Detect which cell encompasses the target text, then output its [x, y] center coordinate. 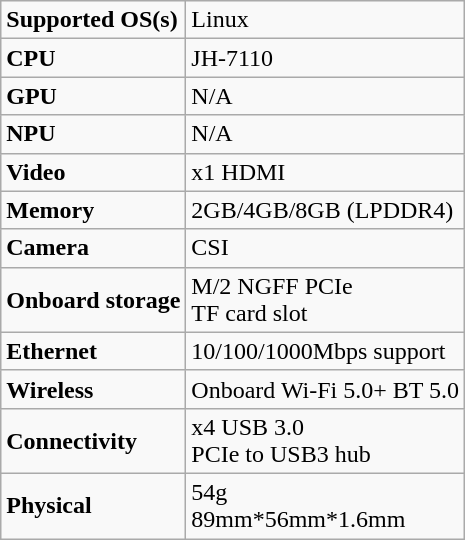
54g89mm*56mm*1.6mm [326, 506]
Onboard storage [94, 300]
Connectivity [94, 440]
Ethernet [94, 351]
Camera [94, 248]
2GB/4GB/8GB (LPDDR4) [326, 210]
M/2 NGFF PCIeTF card slot [326, 300]
Wireless [94, 389]
Onboard Wi-Fi 5.0+ BT 5.0 [326, 389]
Supported OS(s) [94, 20]
CPU [94, 58]
GPU [94, 96]
Video [94, 172]
NPU [94, 134]
Memory [94, 210]
JH-7110 [326, 58]
10/100/1000Mbps support [326, 351]
Physical [94, 506]
x1 HDMI [326, 172]
Linux [326, 20]
CSI [326, 248]
x4 USB 3.0PCIe to USB3 hub [326, 440]
